Provide the (x, y) coordinate of the cell's center where the given text is located.  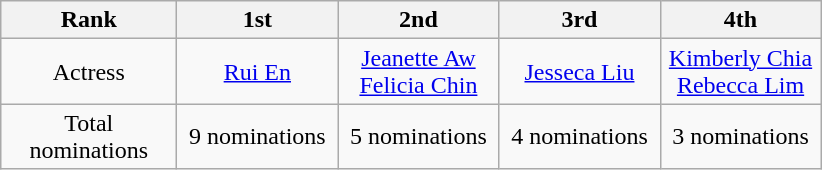
5 nominations (418, 136)
9 nominations (258, 136)
Actress (89, 72)
Jeanette Aw Felicia Chin (418, 72)
3 nominations (740, 136)
Kimberly ChiaRebecca Lim (740, 72)
4th (740, 20)
1st (258, 20)
Jesseca Liu (580, 72)
3rd (580, 20)
Rank (89, 20)
Rui En (258, 72)
4 nominations (580, 136)
2nd (418, 20)
Total nominations (89, 136)
